Output the (x, y) coordinate of the center of the cell containing the given text.  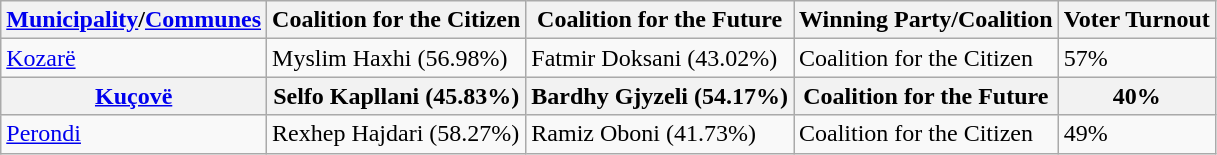
Ramiz Oboni (41.73%) (660, 134)
Fatmir Doksani (43.02%) (660, 58)
Winning Party/Coalition (926, 20)
Voter Turnout (1136, 20)
Bardhy Gjyzeli (54.17%) (660, 96)
Perondi (134, 134)
Selfo Kapllani (45.83%) (396, 96)
57% (1136, 58)
Myslim Haxhi (56.98%) (396, 58)
Rexhep Hajdari (58.27%) (396, 134)
Municipality/Communes (134, 20)
Kozarë (134, 58)
49% (1136, 134)
Kuçovë (134, 96)
40% (1136, 96)
